Find where the given text appears and provide that cell's center as [x, y] coordinate. 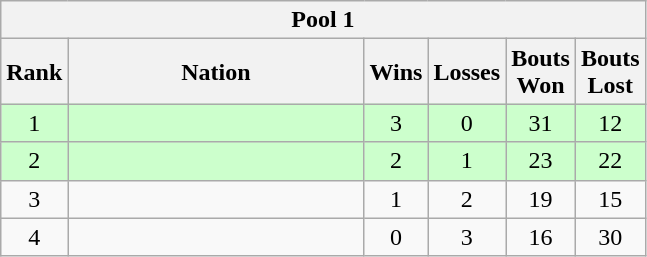
Nation [216, 72]
15 [610, 199]
Wins [396, 72]
16 [541, 237]
22 [610, 161]
23 [541, 161]
4 [34, 237]
31 [541, 123]
Pool 1 [323, 20]
Losses [467, 72]
Bouts Lost [610, 72]
Rank [34, 72]
12 [610, 123]
Bouts Won [541, 72]
30 [610, 237]
19 [541, 199]
